Locate the cell with the specified text and output its [x, y] center coordinate. 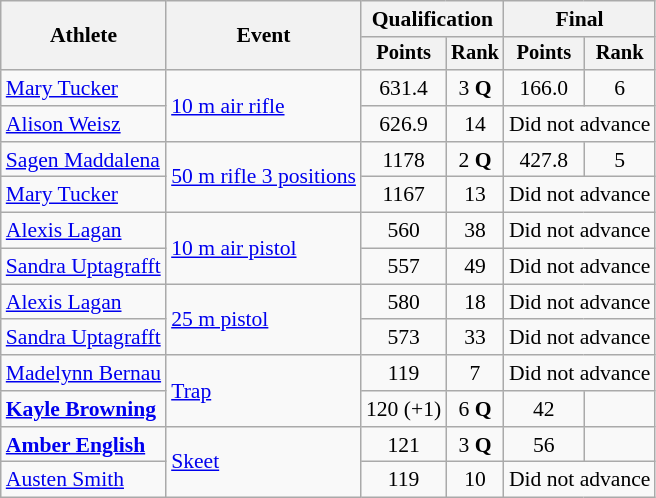
427.8 [544, 160]
1167 [404, 195]
33 [475, 338]
10 m air pistol [264, 248]
Alison Weisz [84, 124]
2 Q [475, 160]
38 [475, 231]
Athlete [84, 36]
49 [475, 267]
Event [264, 36]
631.4 [404, 88]
Austen Smith [84, 480]
13 [475, 195]
573 [404, 338]
5 [620, 160]
18 [475, 302]
580 [404, 302]
626.9 [404, 124]
Qualification [432, 19]
121 [404, 445]
557 [404, 267]
10 m air rifle [264, 106]
42 [544, 409]
560 [404, 231]
7 [475, 373]
166.0 [544, 88]
Madelynn Bernau [84, 373]
56 [544, 445]
14 [475, 124]
Final [580, 19]
6 Q [475, 409]
25 m pistol [264, 320]
Trap [264, 390]
120 (+1) [404, 409]
Amber English [84, 445]
Skeet [264, 462]
1178 [404, 160]
50 m rifle 3 positions [264, 178]
10 [475, 480]
6 [620, 88]
Kayle Browning [84, 409]
Sagen Maddalena [84, 160]
